From the cell containing the given text, extract its center point as [X, Y] coordinate. 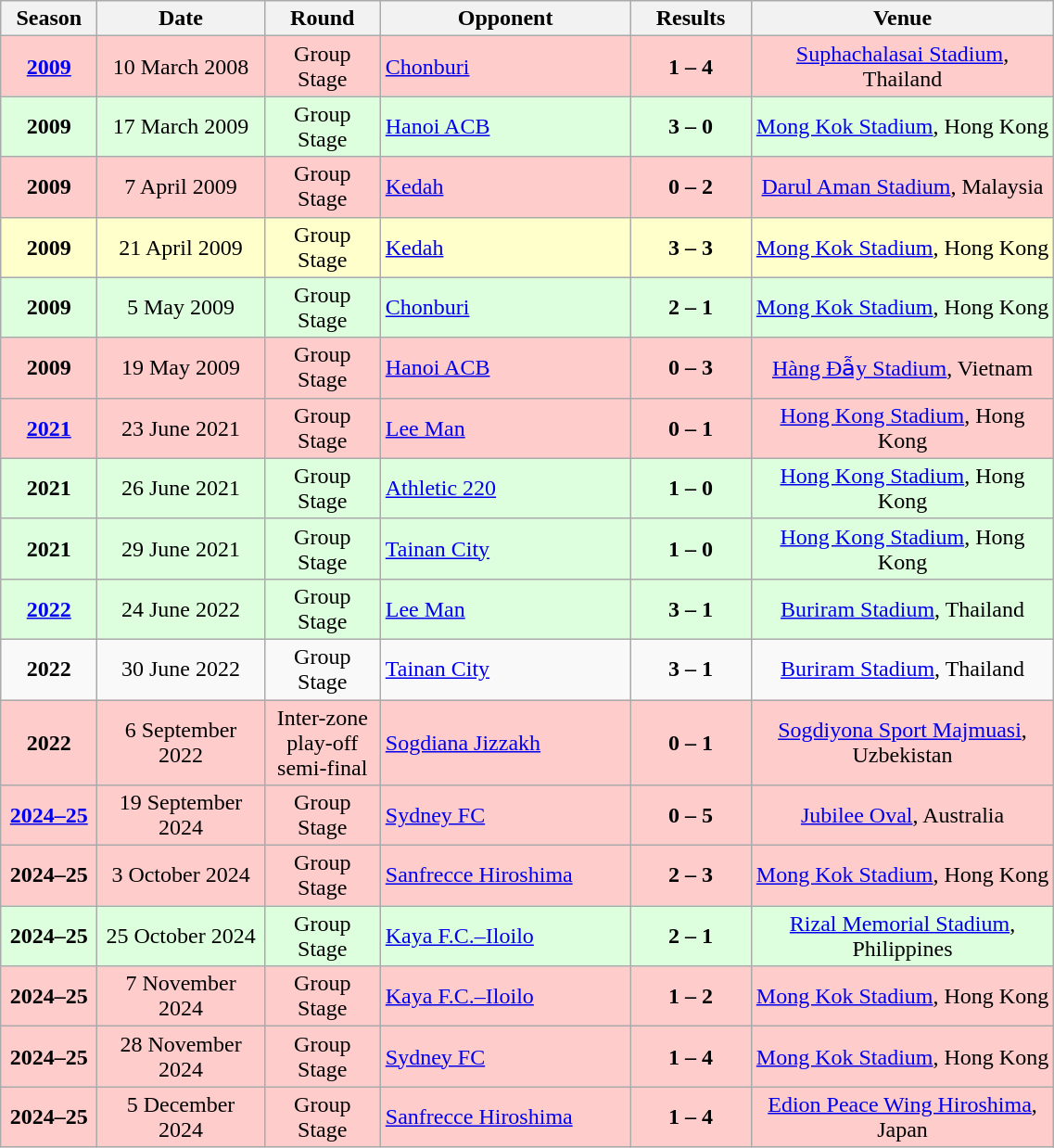
Round [323, 19]
Sogdiyona Sport Majmuasi, Uzbekistan [903, 742]
21 April 2009 [182, 247]
0 – 2 [691, 187]
17 March 2009 [182, 126]
3 October 2024 [182, 875]
3 – 0 [691, 126]
0 – 3 [691, 367]
Venue [903, 19]
Edion Peace Wing Hiroshima, Japan [903, 1116]
26 June 2021 [182, 488]
19 May 2009 [182, 367]
30 June 2022 [182, 670]
Inter-zone play-off semi-final [323, 742]
0 – 5 [691, 816]
24 June 2022 [182, 608]
Darul Aman Stadium, Malaysia [903, 187]
5 December 2024 [182, 1116]
25 October 2024 [182, 937]
1 – 2 [691, 996]
Season [49, 19]
3 – 3 [691, 247]
Hàng Đẫy Stadium, Vietnam [903, 367]
7 November 2024 [182, 996]
Suphachalasai Stadium, Thailand [903, 67]
5 May 2009 [182, 308]
Date [182, 19]
19 September 2024 [182, 816]
Jubilee Oval, Australia [903, 816]
6 September 2022 [182, 742]
Rizal Memorial Stadium, Philippines [903, 937]
28 November 2024 [182, 1057]
23 June 2021 [182, 428]
2 – 3 [691, 875]
Athletic 220 [505, 488]
29 June 2021 [182, 549]
7 April 2009 [182, 187]
10 March 2008 [182, 67]
Opponent [505, 19]
Sogdiana Jizzakh [505, 742]
Results [691, 19]
